From the cell containing the given text, extract its center point as [x, y] coordinate. 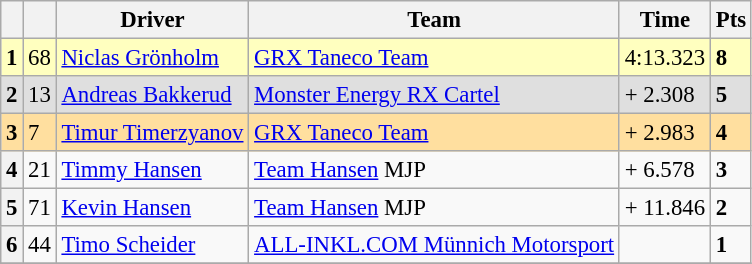
4:13.323 [664, 58]
Monster Energy RX Cartel [434, 95]
Driver [152, 20]
+ 2.983 [664, 133]
+ 11.846 [664, 208]
Timo Scheider [152, 245]
Time [664, 20]
Timur Timerzyanov [152, 133]
Timmy Hansen [152, 170]
ALL-INKL.COM Münnich Motorsport [434, 245]
7 [40, 133]
71 [40, 208]
Niclas Grönholm [152, 58]
44 [40, 245]
68 [40, 58]
21 [40, 170]
6 [12, 245]
Pts [730, 20]
+ 2.308 [664, 95]
Team [434, 20]
13 [40, 95]
Kevin Hansen [152, 208]
+ 6.578 [664, 170]
8 [730, 58]
Andreas Bakkerud [152, 95]
